Capture the cell that displays the provided text and extract its [x, y] central coordinate. 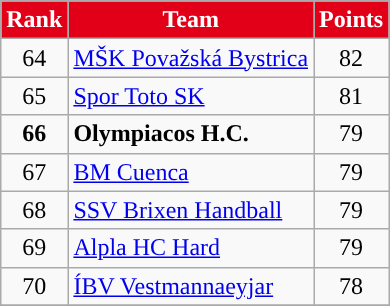
68 [34, 210]
Team [191, 20]
SSV Brixen Handball [191, 210]
Olympiacos H.C. [191, 134]
81 [352, 96]
65 [34, 96]
78 [352, 286]
Rank [34, 20]
69 [34, 248]
Spor Toto SK [191, 96]
Points [352, 20]
67 [34, 172]
BM Cuenca [191, 172]
ÍBV Vestmannaeyjar [191, 286]
82 [352, 58]
Alpla HC Hard [191, 248]
66 [34, 134]
MŠK Považská Bystrica [191, 58]
70 [34, 286]
64 [34, 58]
